Return [x, y] of the center of cell containing provided text 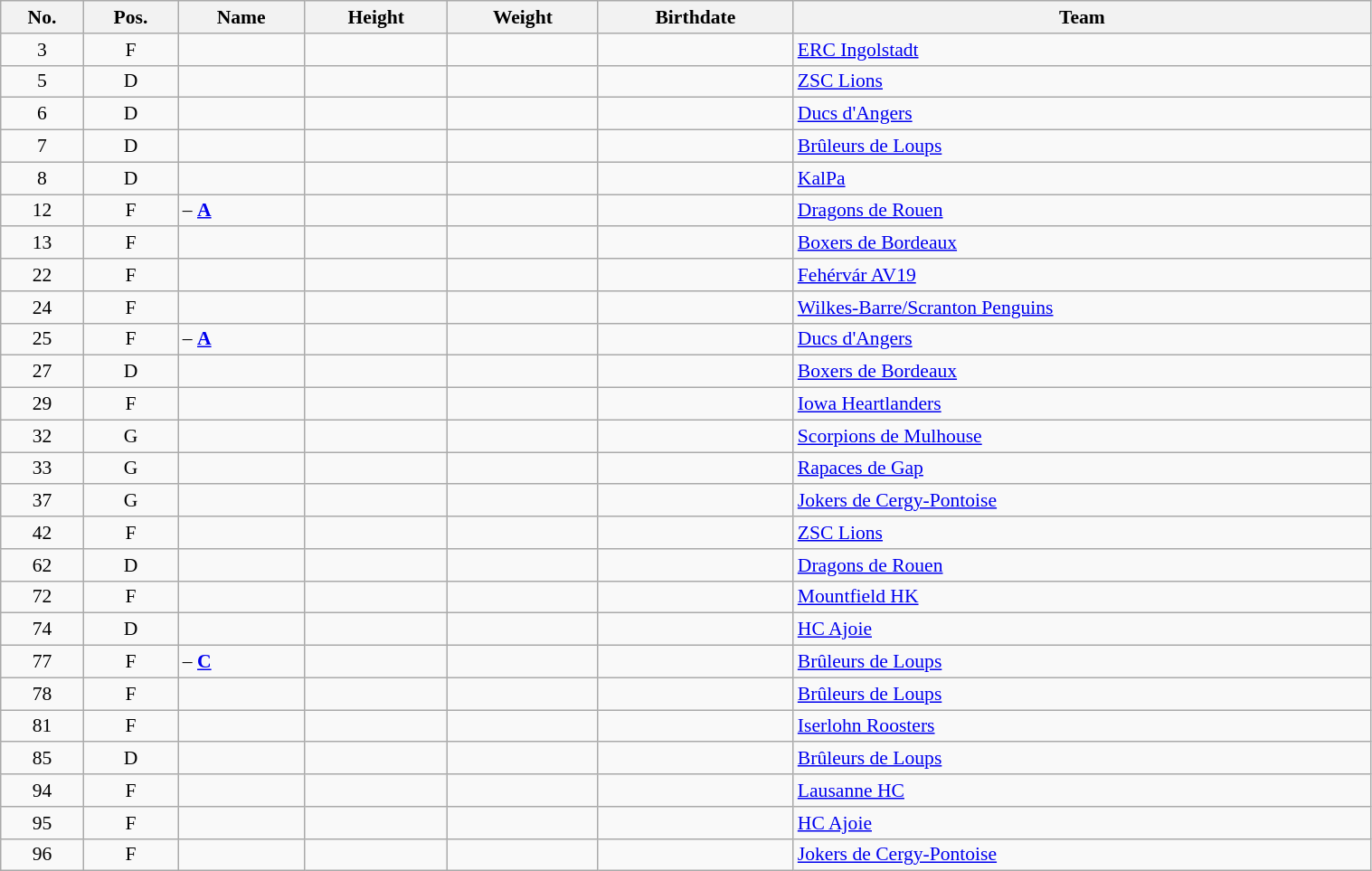
72 [42, 597]
24 [42, 308]
74 [42, 630]
Team [1082, 17]
96 [42, 855]
3 [42, 50]
Lausanne HC [1082, 791]
85 [42, 759]
Fehérvár AV19 [1082, 275]
95 [42, 823]
Iowa Heartlanders [1082, 404]
Height [376, 17]
ERC Ingolstadt [1082, 50]
8 [42, 178]
– C [241, 662]
33 [42, 469]
No. [42, 17]
78 [42, 694]
81 [42, 726]
Mountfield HK [1082, 597]
Rapaces de Gap [1082, 469]
42 [42, 533]
Birthdate [695, 17]
62 [42, 565]
94 [42, 791]
Iserlohn Roosters [1082, 726]
6 [42, 114]
13 [42, 243]
Scorpions de Mulhouse [1082, 436]
Name [241, 17]
25 [42, 339]
27 [42, 372]
Wilkes-Barre/Scranton Penguins [1082, 308]
Weight [523, 17]
77 [42, 662]
5 [42, 81]
37 [42, 501]
KalPa [1082, 178]
29 [42, 404]
22 [42, 275]
Pos. [130, 17]
32 [42, 436]
7 [42, 147]
12 [42, 211]
